Scan for the cell matching the given text and deliver its [X, Y] coordinate at center. 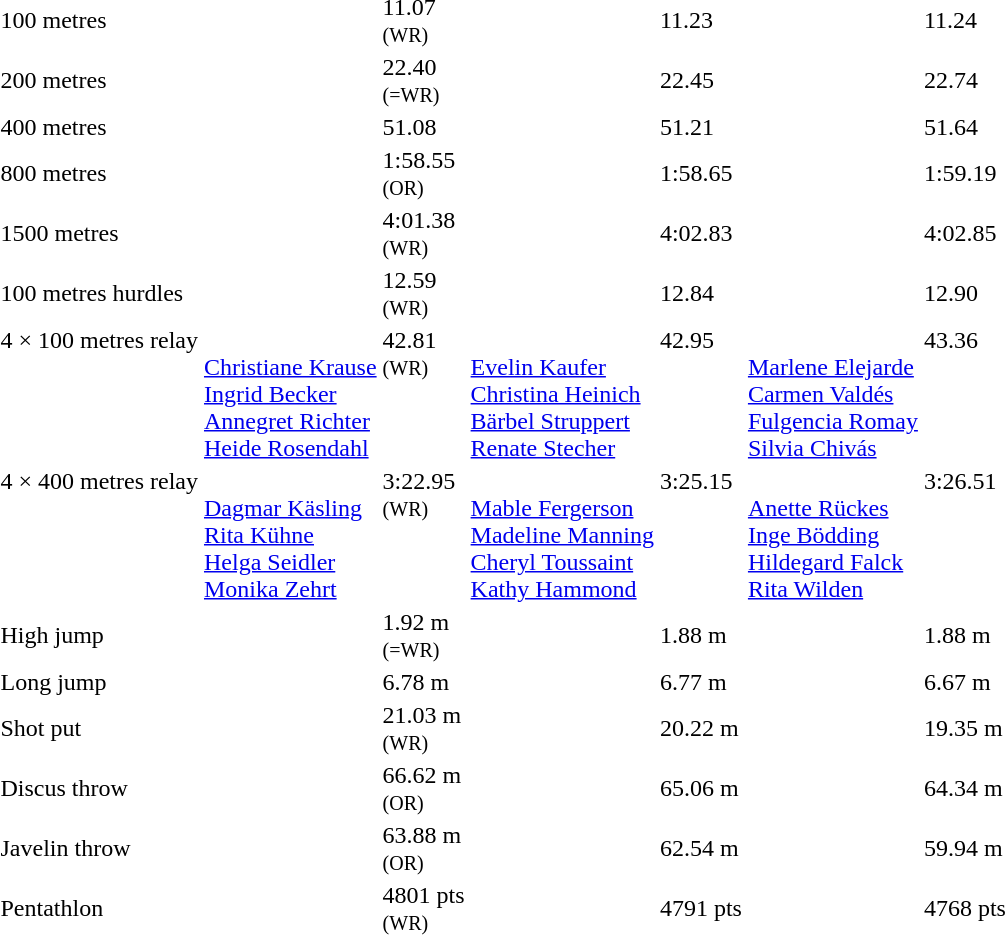
1:58.65 [700, 174]
12.59(WR) [424, 294]
51.08 [424, 127]
6.78 m [424, 682]
1.92 m(=WR) [424, 636]
21.03 m(WR) [424, 728]
Anette RückesInge BöddingHildegard FalckRita Wilden [832, 535]
6.77 m [700, 682]
3:22.95(WR) [424, 535]
Marlene ElejardeCarmen ValdésFulgencia RomaySilvia Chivás [832, 394]
4:02.83 [700, 234]
4:01.38(WR) [424, 234]
66.62 m(OR) [424, 788]
65.06 m [700, 788]
42.81(WR) [424, 394]
42.95 [700, 394]
Mable FergersonMadeline ManningCheryl ToussaintKathy Hammond [562, 535]
12.84 [700, 294]
Christiane KrauseIngrid BeckerAnnegret RichterHeide Rosendahl [290, 394]
Dagmar KäslingRita KühneHelga SeidlerMonika Zehrt [290, 535]
62.54 m [700, 848]
1:58.55(OR) [424, 174]
3:25.15 [700, 535]
20.22 m [700, 728]
22.45 [700, 80]
1.88 m [700, 636]
Evelin KauferChristina HeinichBärbel StruppertRenate Stecher [562, 394]
51.21 [700, 127]
63.88 m(OR) [424, 848]
22.40(=WR) [424, 80]
